Find where the given text appears and provide that cell's center as [x, y] coordinate. 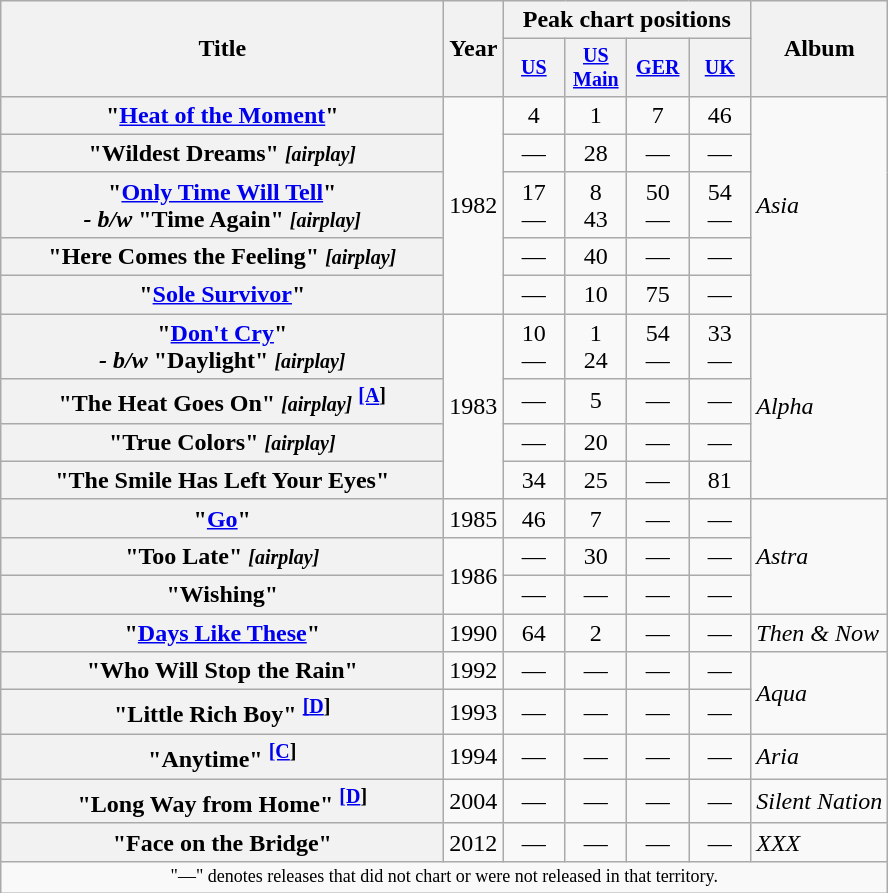
50— [658, 204]
2 [596, 633]
1986 [474, 575]
US [534, 68]
1990 [474, 633]
"Here Comes the Feeling" [airplay] [222, 256]
"Sole Survivor" [222, 295]
28 [596, 153]
"True Colors" [airplay] [222, 442]
124 [596, 346]
"The Smile Has Left Your Eyes" [222, 480]
843 [596, 204]
1992 [474, 671]
Astra [820, 556]
1983 [474, 407]
Asia [820, 204]
40 [596, 256]
81 [720, 480]
2012 [474, 842]
"Too Late" [airplay] [222, 556]
1 [596, 115]
"Don't Cry" - b/w "Daylight" [airplay] [222, 346]
33— [720, 346]
Year [474, 49]
Aria [820, 756]
"Wishing" [222, 594]
25 [596, 480]
Title [222, 49]
"Heat of the Moment" [222, 115]
34 [534, 480]
"Wildest Dreams" [airplay] [222, 153]
"Days Like These" [222, 633]
1994 [474, 756]
"The Heat Goes On" [airplay] [A] [222, 402]
Album [820, 49]
Peak chart positions [627, 20]
1985 [474, 518]
"Little Rich Boy" [D] [222, 712]
"—" denotes releases that did not chart or were not released in that territory. [444, 876]
64 [534, 633]
"Face on the Bridge" [222, 842]
"Who Will Stop the Rain" [222, 671]
"Long Way from Home" [D] [222, 802]
10 [596, 295]
1982 [474, 204]
"Go" [222, 518]
Then & Now [820, 633]
GER [658, 68]
Silent Nation [820, 802]
4 [534, 115]
1993 [474, 712]
Aqua [820, 694]
75 [658, 295]
30 [596, 556]
US Main [596, 68]
20 [596, 442]
5 [596, 402]
17— [534, 204]
UK [720, 68]
2004 [474, 802]
"Only Time Will Tell" - b/w "Time Again" [airplay] [222, 204]
"Anytime" [C] [222, 756]
10— [534, 346]
Alpha [820, 407]
XXX [820, 842]
